For the text-containing cell, return its midpoint in (X, Y) coordinate format. 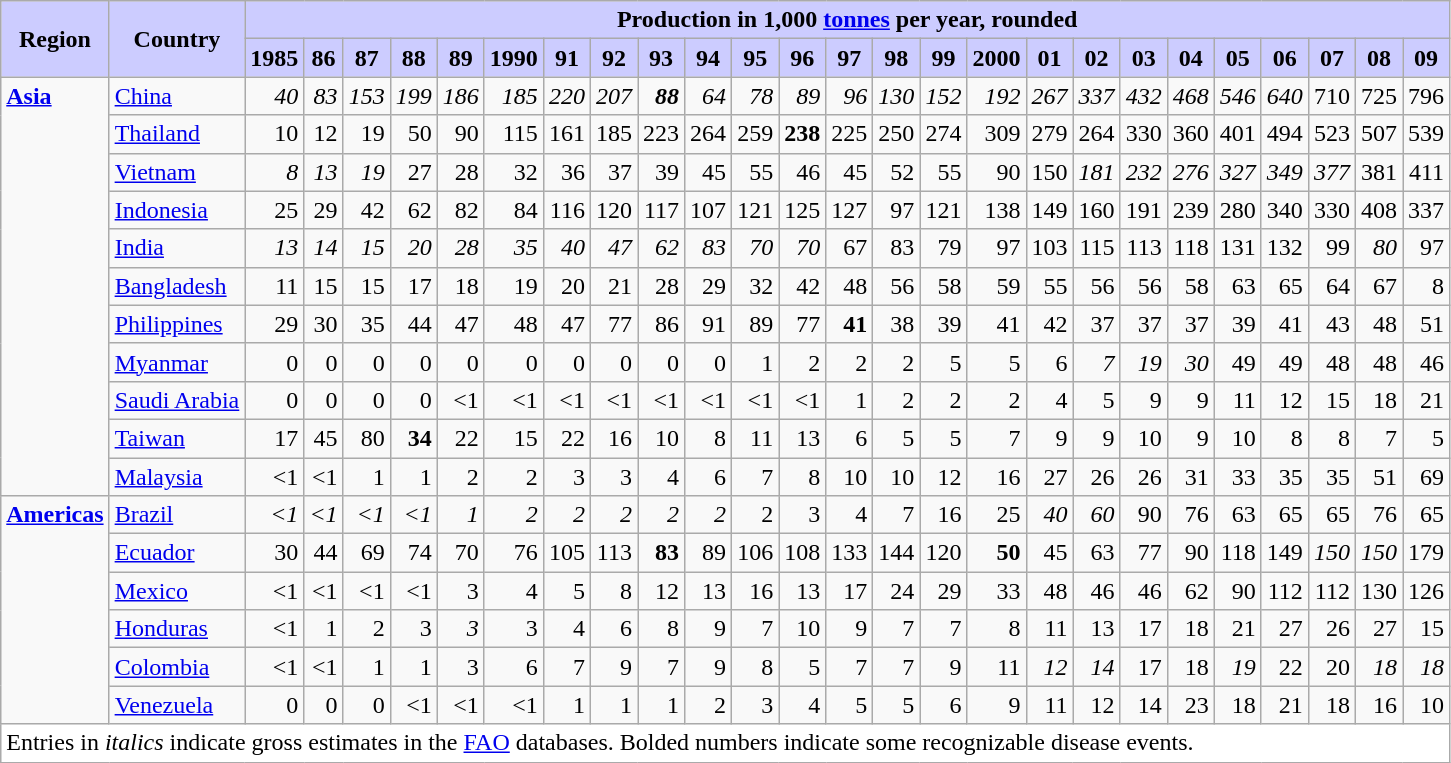
1990 (514, 58)
China (177, 96)
125 (802, 210)
225 (850, 134)
94 (708, 58)
02 (1096, 58)
381 (1378, 172)
220 (566, 96)
507 (1378, 134)
Thailand (177, 134)
Production in 1,000 tonnes per year, rounded (848, 20)
Indonesia (177, 210)
74 (414, 553)
494 (1284, 134)
127 (850, 210)
04 (1190, 58)
160 (1096, 210)
09 (1426, 58)
60 (1096, 515)
280 (1238, 210)
2000 (996, 58)
Taiwan (177, 438)
468 (1190, 96)
78 (756, 96)
138 (996, 210)
106 (756, 553)
108 (802, 553)
725 (1378, 96)
207 (614, 96)
98 (896, 58)
126 (1426, 591)
59 (996, 286)
92 (614, 58)
Malaysia (177, 477)
52 (896, 172)
181 (1096, 172)
24 (896, 591)
Mexico (177, 591)
199 (414, 96)
07 (1332, 58)
340 (1284, 210)
116 (566, 210)
186 (460, 96)
Brazil (177, 515)
Colombia (177, 667)
238 (802, 134)
408 (1378, 210)
Honduras (177, 629)
Saudi Arabia (177, 400)
539 (1426, 134)
223 (662, 134)
Entries in italics indicate gross estimates in the FAO databases. Bolded numbers indicate some recognizable disease events. (726, 743)
267 (1050, 96)
250 (896, 134)
Vietnam (177, 172)
523 (1332, 134)
232 (1144, 172)
349 (1284, 172)
38 (896, 324)
239 (1190, 210)
640 (1284, 96)
34 (414, 438)
1985 (274, 58)
710 (1332, 96)
06 (1284, 58)
Country (177, 39)
309 (996, 134)
360 (1190, 134)
796 (1426, 96)
161 (566, 134)
105 (566, 553)
79 (944, 248)
279 (1050, 134)
377 (1332, 172)
01 (1050, 58)
95 (756, 58)
Myanmar (177, 362)
Americas (55, 610)
84 (514, 210)
93 (662, 58)
327 (1238, 172)
132 (1284, 248)
Bangladesh (177, 286)
432 (1144, 96)
08 (1378, 58)
India (177, 248)
133 (850, 553)
107 (708, 210)
152 (944, 96)
117 (662, 210)
05 (1238, 58)
144 (896, 553)
192 (996, 96)
Venezuela (177, 705)
43 (1332, 324)
Ecuador (177, 553)
131 (1238, 248)
87 (366, 58)
31 (1190, 477)
103 (1050, 248)
Asia (55, 286)
546 (1238, 96)
259 (756, 134)
401 (1238, 134)
03 (1144, 58)
153 (366, 96)
36 (566, 172)
Region (55, 39)
82 (460, 210)
191 (1144, 210)
179 (1426, 553)
23 (1190, 705)
274 (944, 134)
Philippines (177, 324)
411 (1426, 172)
276 (1190, 172)
